Find where the given text appears and provide that cell's center as [x, y] coordinate. 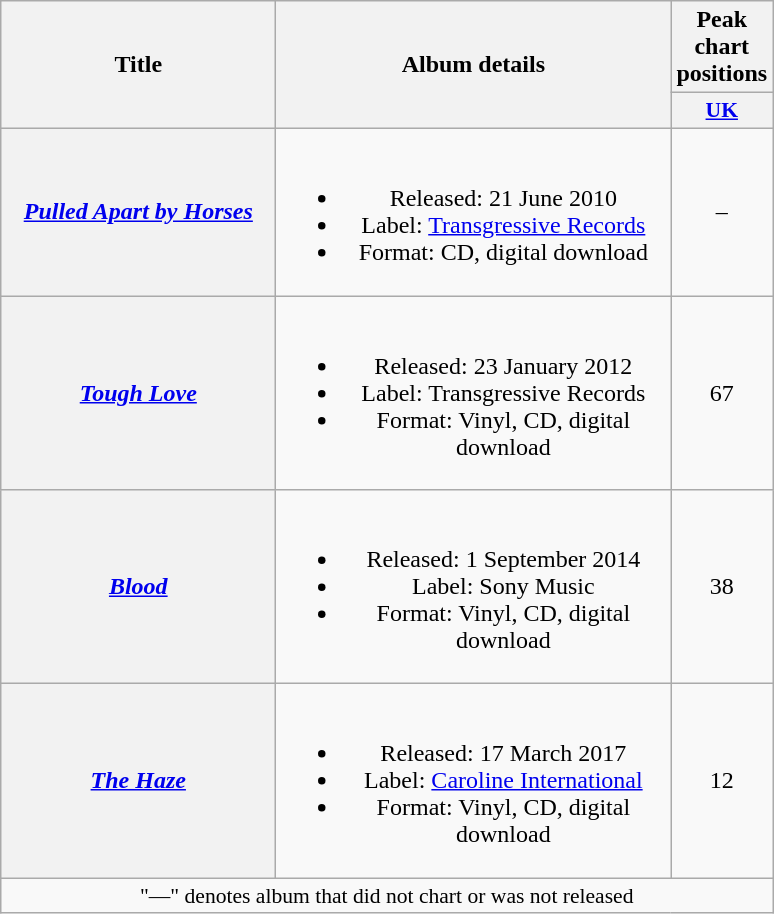
38 [722, 587]
UK [722, 111]
Pulled Apart by Horses [138, 212]
Blood [138, 587]
– [722, 212]
Released: 21 June 2010Label: Transgressive RecordsFormat: CD, digital download [474, 212]
The Haze [138, 781]
Peak chart positions [722, 47]
Released: 23 January 2012Label: Transgressive RecordsFormat: Vinyl, CD, digital download [474, 393]
Album details [474, 65]
Title [138, 65]
Tough Love [138, 393]
"—" denotes album that did not chart or was not released [387, 896]
12 [722, 781]
Released: 1 September 2014Label: Sony MusicFormat: Vinyl, CD, digital download [474, 587]
Released: 17 March 2017Label: Caroline InternationalFormat: Vinyl, CD, digital download [474, 781]
67 [722, 393]
